Search for the cell housing the specified text and yield its [x, y] center coordinate. 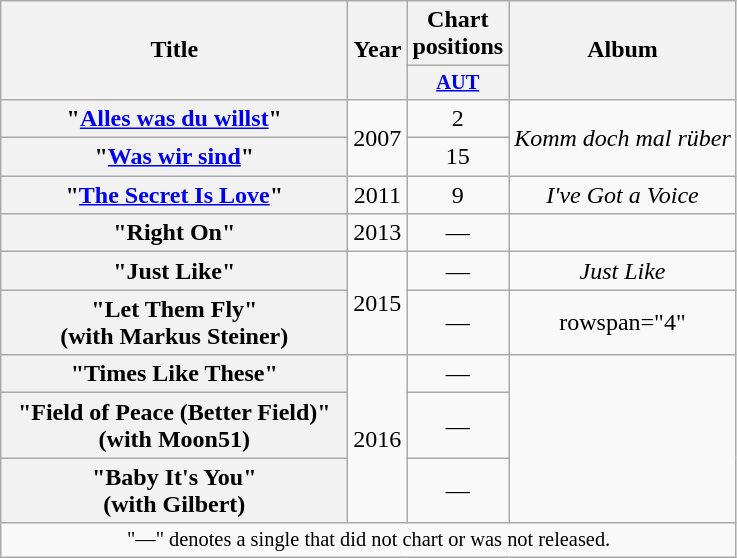
9 [458, 195]
Album [623, 50]
2015 [378, 304]
Chart positions [458, 34]
I've Got a Voice [623, 195]
2011 [378, 195]
2 [458, 118]
AUT [458, 83]
"Was wir sind" [174, 157]
rowspan="4" [623, 322]
"The Secret Is Love" [174, 195]
"—" denotes a single that did not chart or was not released. [369, 540]
Year [378, 50]
Title [174, 50]
Just Like [623, 271]
Komm doch mal rüber [623, 137]
15 [458, 157]
"Field of Peace (Better Field)"(with Moon51) [174, 426]
"Just Like" [174, 271]
"Alles was du willst" [174, 118]
2007 [378, 137]
2016 [378, 439]
"Right On" [174, 233]
2013 [378, 233]
"Times Like These" [174, 374]
"Let Them Fly"(with Markus Steiner) [174, 322]
"Baby It's You"(with Gilbert) [174, 490]
